Return the [X, Y] coordinate for the center point of the cell that contains the specified text.  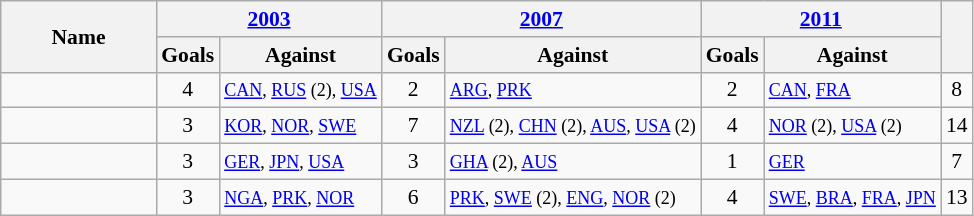
GHA (2), AUS [573, 162]
2011 [821, 19]
13 [957, 197]
GER [852, 162]
6 [414, 197]
PRK, SWE (2), ENG, NOR (2) [573, 197]
14 [957, 126]
CAN, FRA [852, 90]
1 [732, 162]
GER, JPN, USA [300, 162]
KOR, NOR, SWE [300, 126]
2003 [269, 19]
NZL (2), CHN (2), AUS, USA (2) [573, 126]
2007 [542, 19]
Name [78, 36]
NGA, PRK, NOR [300, 197]
8 [957, 90]
NOR (2), USA (2) [852, 126]
CAN, RUS (2), USA [300, 90]
ARG, PRK [573, 90]
SWE, BRA, FRA, JPN [852, 197]
